Capture the cell that displays the provided text and extract its [x, y] central coordinate. 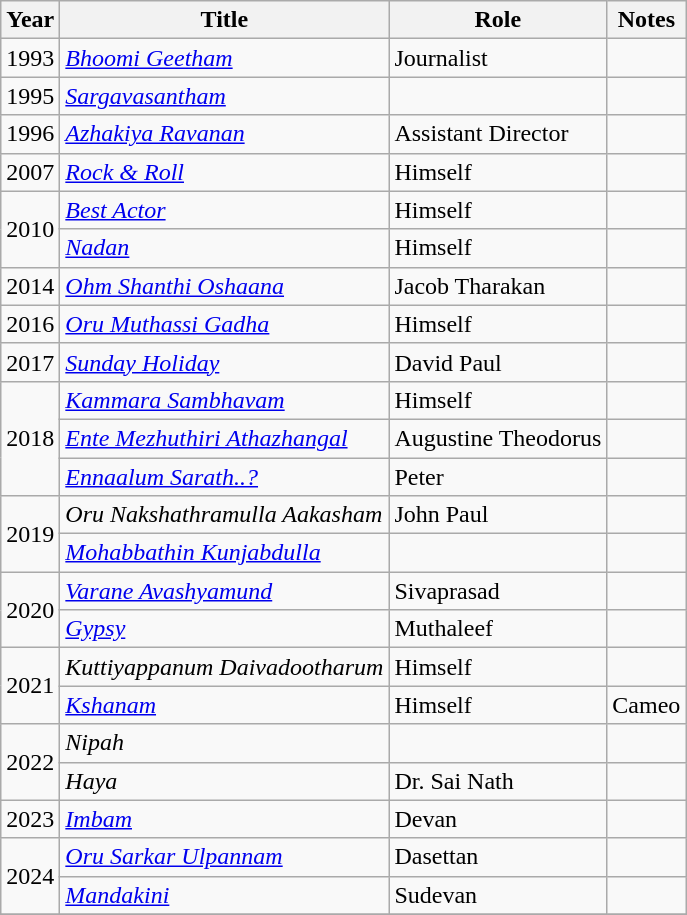
2016 [30, 324]
Notes [646, 20]
2007 [30, 172]
Sudevan [498, 895]
2019 [30, 534]
Kammara Sambhavam [224, 400]
Sunday Holiday [224, 362]
Jacob Tharakan [498, 286]
Sivaprasad [498, 591]
Dasettan [498, 857]
Bhoomi Geetham [224, 58]
Sargavasantham [224, 96]
Devan [498, 819]
Varane Avashyamund [224, 591]
Title [224, 20]
Augustine Theodorus [498, 438]
Muthaleef [498, 629]
2021 [30, 686]
Rock & Roll [224, 172]
Year [30, 20]
1995 [30, 96]
Oru Sarkar Ulpannam [224, 857]
1996 [30, 134]
1993 [30, 58]
2018 [30, 438]
Gypsy [224, 629]
Imbam [224, 819]
2017 [30, 362]
2022 [30, 762]
John Paul [498, 515]
2020 [30, 610]
2024 [30, 876]
Haya [224, 781]
Ente Mezhuthiri Athazhangal [224, 438]
2010 [30, 229]
Journalist [498, 58]
Kshanam [224, 705]
Ohm Shanthi Oshaana [224, 286]
2014 [30, 286]
Best Actor [224, 210]
Mohabbathin Kunjabdulla [224, 553]
Peter [498, 477]
Role [498, 20]
Azhakiya Ravanan [224, 134]
Nadan [224, 248]
Mandakini [224, 895]
2023 [30, 819]
Oru Muthassi Gadha [224, 324]
Cameo [646, 705]
Ennaalum Sarath..? [224, 477]
Oru Nakshathramulla Aakasham [224, 515]
Assistant Director [498, 134]
Dr. Sai Nath [498, 781]
Nipah [224, 743]
Kuttiyappanum Daivadootharum [224, 667]
David Paul [498, 362]
